Determine the [X, Y] coordinate at the center of the cell enclosing the given text.  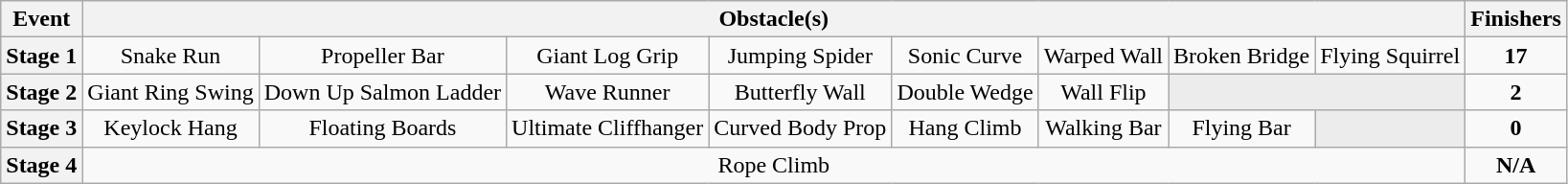
Rope Climb [774, 165]
Hang Climb [966, 128]
Event [42, 19]
Curved Body Prop [801, 128]
Stage 4 [42, 165]
Walking Bar [1103, 128]
Flying Bar [1241, 128]
Giant Ring Swing [170, 92]
N/A [1516, 165]
Finishers [1516, 19]
Stage 2 [42, 92]
Sonic Curve [966, 56]
Flying Squirrel [1391, 56]
Wave Runner [607, 92]
2 [1516, 92]
Broken Bridge [1241, 56]
Double Wedge [966, 92]
Snake Run [170, 56]
Butterfly Wall [801, 92]
Jumping Spider [801, 56]
Wall Flip [1103, 92]
Stage 3 [42, 128]
Obstacle(s) [774, 19]
0 [1516, 128]
17 [1516, 56]
Giant Log Grip [607, 56]
Stage 1 [42, 56]
Warped Wall [1103, 56]
Propeller Bar [382, 56]
Down Up Salmon Ladder [382, 92]
Floating Boards [382, 128]
Keylock Hang [170, 128]
Ultimate Cliffhanger [607, 128]
